Find where the given text appears and provide that cell's center as (X, Y) coordinate. 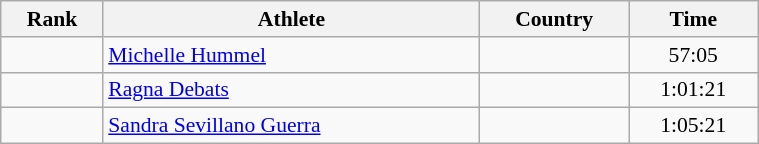
Athlete (291, 19)
1:01:21 (694, 90)
Sandra Sevillano Guerra (291, 126)
Michelle Hummel (291, 55)
Country (554, 19)
1:05:21 (694, 126)
Rank (52, 19)
Time (694, 19)
57:05 (694, 55)
Ragna Debats (291, 90)
